For the text-containing cell, return its midpoint in (X, Y) coordinate format. 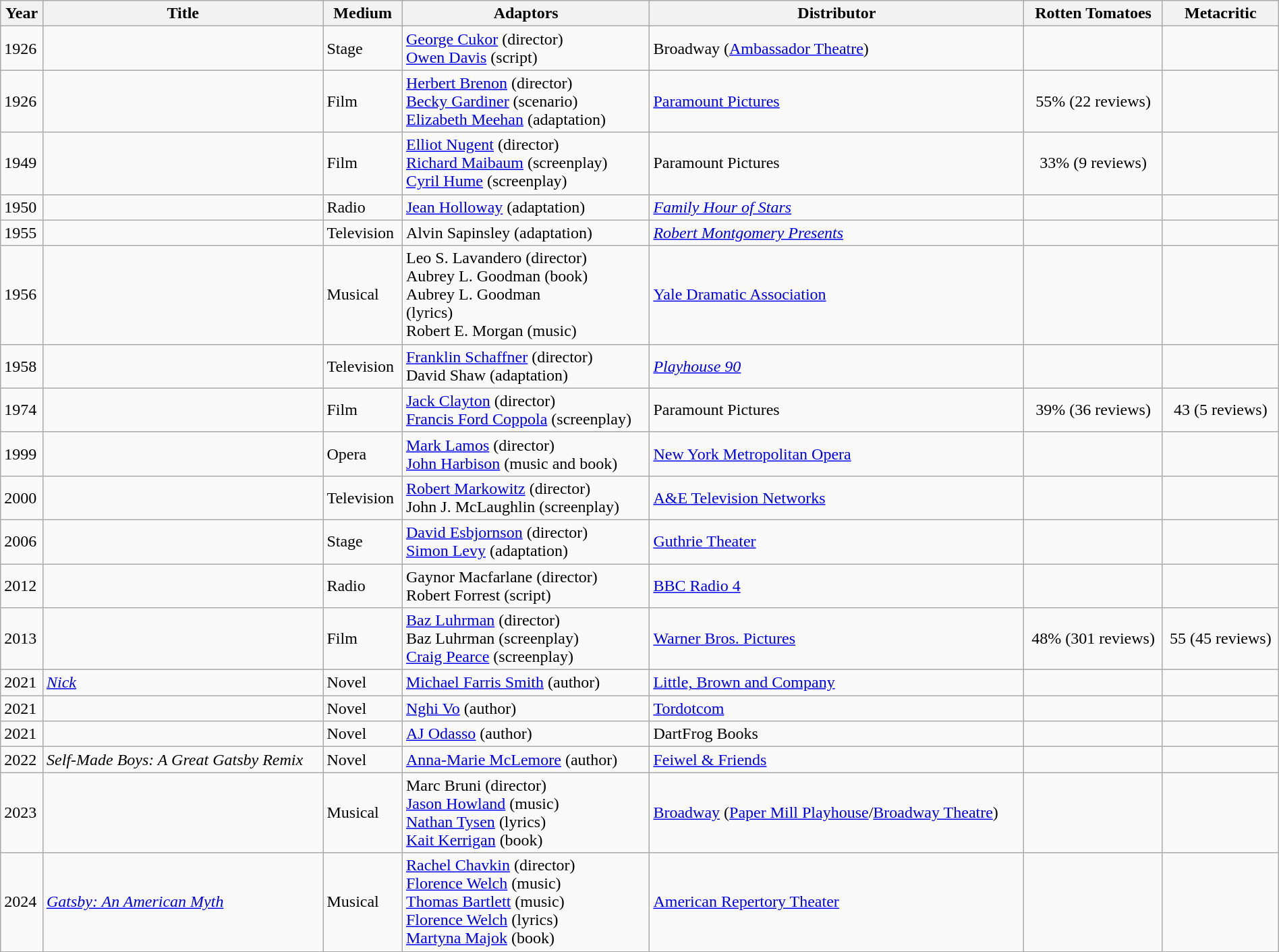
43 (5 reviews) (1220, 410)
David Esbjornson (director)Simon Levy (adaptation) (525, 541)
Baz Luhrman (director)Baz Luhrman (screenplay)Craig Pearce (screenplay) (525, 639)
Adaptors (525, 13)
BBC Radio 4 (836, 586)
1955 (22, 233)
Broadway (Paper Mill Playhouse/Broadway Theatre) (836, 812)
Title (182, 13)
Robert Markowitz (director)John J. McLaughlin (screenplay) (525, 498)
Michael Farris Smith (author) (525, 683)
Yale Dramatic Association (836, 295)
1999 (22, 453)
55 (45 reviews) (1220, 639)
1949 (22, 163)
Rotten Tomatoes (1093, 13)
DartFrog Books (836, 734)
Rachel Chavkin (director)Florence Welch (music)Thomas Bartlett (music)Florence Welch (lyrics)Martyna Majok (book) (525, 902)
Feiwel & Friends (836, 760)
Leo S. Lavandero (director)Aubrey L. Goodman (book)Aubrey L. Goodman(lyrics)Robert E. Morgan (music) (525, 295)
Jean Holloway (adaptation) (525, 207)
33% (9 reviews) (1093, 163)
Alvin Sapinsley (adaptation) (525, 233)
Marc Bruni (director)Jason Howland (music)Nathan Tysen (lyrics)Kait Kerrigan (book) (525, 812)
2024 (22, 902)
Year (22, 13)
Warner Bros. Pictures (836, 639)
Gaynor Macfarlane (director)Robert Forrest (script) (525, 586)
2000 (22, 498)
1950 (22, 207)
Herbert Brenon (director)Becky Gardiner (scenario)Elizabeth Meehan (adaptation) (525, 101)
Medium (363, 13)
Family Hour of Stars (836, 207)
Mark Lamos (director)John Harbison (music and book) (525, 453)
1958 (22, 366)
Opera (363, 453)
Distributor (836, 13)
Jack Clayton (director)Francis Ford Coppola (screenplay) (525, 410)
New York Metropolitan Opera (836, 453)
2013 (22, 639)
2006 (22, 541)
Little, Brown and Company (836, 683)
Playhouse 90 (836, 366)
1974 (22, 410)
American Repertory Theater (836, 902)
2023 (22, 812)
Metacritic (1220, 13)
Self-Made Boys: A Great Gatsby Remix (182, 760)
2022 (22, 760)
Anna-Marie McLemore (author) (525, 760)
Guthrie Theater (836, 541)
A&E Television Networks (836, 498)
Gatsby: An American Myth (182, 902)
Tordotcom (836, 708)
Nghi Vo (author) (525, 708)
2012 (22, 586)
Robert Montgomery Presents (836, 233)
AJ Odasso (author) (525, 734)
George Cukor (director)Owen Davis (script) (525, 49)
Broadway (Ambassador Theatre) (836, 49)
Nick (182, 683)
48% (301 reviews) (1093, 639)
1956 (22, 295)
55% (22 reviews) (1093, 101)
Elliot Nugent (director)Richard Maibaum (screenplay)Cyril Hume (screenplay) (525, 163)
39% (36 reviews) (1093, 410)
Franklin Schaffner (director)David Shaw (adaptation) (525, 366)
